Search for the cell housing the specified text and yield its (x, y) center coordinate. 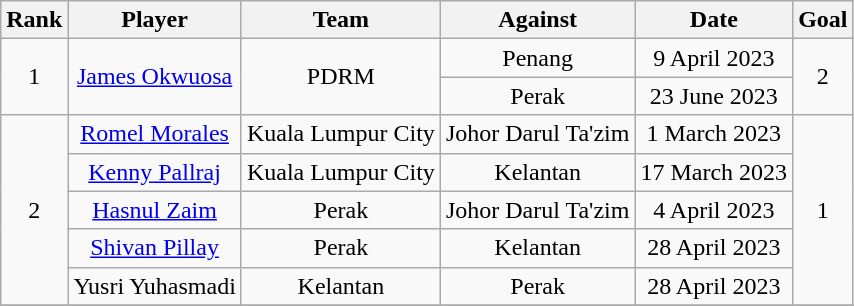
Kenny Pallraj (155, 172)
17 March 2023 (714, 172)
1 March 2023 (714, 134)
Hasnul Zaim (155, 210)
23 June 2023 (714, 96)
Team (340, 20)
Against (538, 20)
Player (155, 20)
Goal (823, 20)
Penang (538, 58)
Shivan Pillay (155, 248)
Yusri Yuhasmadi (155, 286)
9 April 2023 (714, 58)
PDRM (340, 77)
4 April 2023 (714, 210)
James Okwuosa (155, 77)
Romel Morales (155, 134)
Rank (34, 20)
Date (714, 20)
